Output the [X, Y] coordinate of the center of the cell containing the given text.  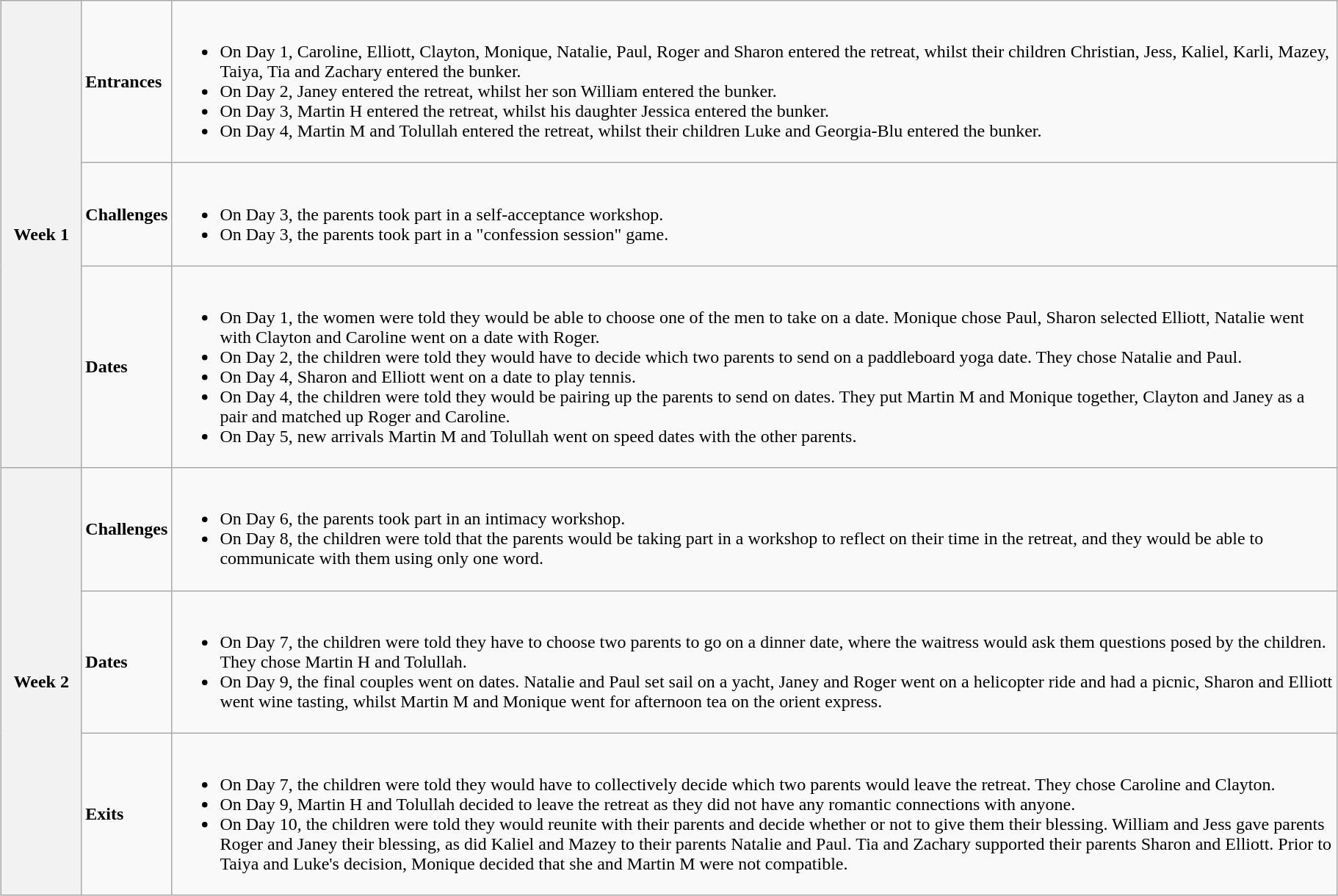
Exits [126, 814]
Entrances [126, 82]
On Day 3, the parents took part in a self-acceptance workshop.On Day 3, the parents took part in a "confession session" game. [754, 214]
Week 2 [41, 682]
Week 1 [41, 234]
